Pinpoint the cell where the given text exists, returning its [x, y] midpoint coordinate. 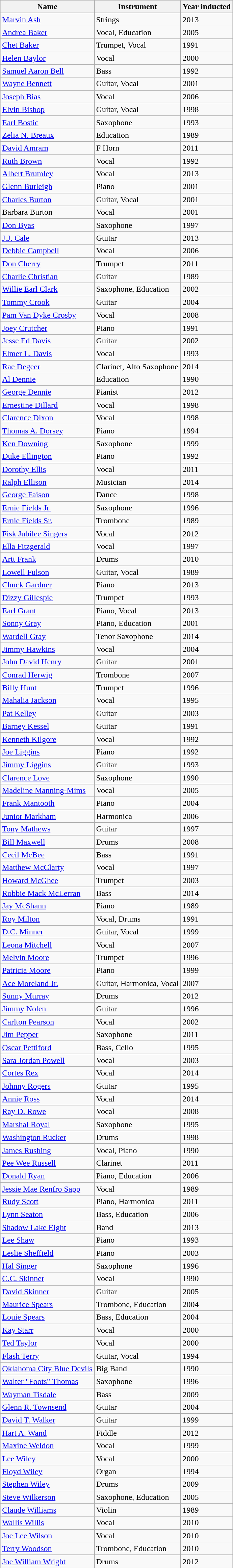
Debbie Campbell [47, 251]
Joey Crutcher [47, 328]
Tommy Crook [47, 302]
Sara Jordan Powell [47, 1060]
Floyd Wiley [47, 1471]
Piano, Harmonica [137, 1202]
George Dennie [47, 392]
Joe Lee Wilson [47, 1536]
Frank Mantooth [47, 803]
Mahalia Jackson [47, 700]
Joe William Wright [47, 1561]
C.C. Skinner [47, 1279]
Robbie Mack McLerran [47, 893]
Annie Ross [47, 1099]
Name [47, 7]
Johnny Rogers [47, 1086]
Jimmy Liggins [47, 765]
George Faison [47, 495]
Violin [137, 1510]
Hart A. Wand [47, 1433]
Matthew McClarty [47, 868]
Dizzy Gillespie [47, 598]
Junior Markham [47, 816]
Sunny Murray [47, 996]
Carlton Pearson [47, 1022]
Andrea Baker [47, 32]
Wayne Bennett [47, 84]
Trumpet, Vocal [137, 45]
Bill Maxwell [47, 842]
Dance [137, 495]
Pam Van Dyke Crosby [47, 315]
Earl Grant [47, 611]
Fisk Jubilee Singers [47, 533]
David T. Walker [47, 1420]
Al Dennie [47, 379]
Oklahoma City Blue Devils [47, 1368]
Vocal, Education [137, 32]
Don Byas [47, 225]
Ernie Fields Jr. [47, 508]
Instrument [137, 7]
Strings [137, 20]
David Skinner [47, 1292]
F Horn [137, 148]
Bass, Cello [137, 1047]
Leona Mitchell [47, 945]
Ruth Brown [47, 161]
Jessie Mae Renfro Sapp [47, 1189]
Ray D. Rowe [47, 1112]
Louie Spears [47, 1317]
Terry Woodson [47, 1548]
Samuel Aaron Bell [47, 71]
Ernie Fields Sr. [47, 521]
Cortes Rex [47, 1073]
Chuck Gardner [47, 585]
Claude Williams [47, 1510]
Wayman Tisdale [47, 1394]
Jay McShann [47, 906]
Madeline Manning-Mims [47, 791]
Year inducted [207, 7]
Sonny Gray [47, 623]
D.C. Minner [47, 932]
Ella Fitzgerald [47, 546]
Jim Pepper [47, 1035]
Howard McGhee [47, 880]
Patricia Moore [47, 970]
Jimmy Nolen [47, 1009]
Lowell Fulson [47, 572]
Piano, Vocal [137, 611]
Kay Starr [47, 1330]
Jimmy Hawkins [47, 649]
Glenn R. Townsend [47, 1407]
Walter "Foots" Thomas [47, 1381]
John David Henry [47, 662]
Pat Kelley [47, 713]
Duke Ellington [47, 456]
David Amram [47, 148]
Musician [137, 482]
Roy Milton [47, 919]
Melvin Moore [47, 957]
Guitar, Harmonica, Vocal [137, 983]
James Rushing [47, 1150]
Charles Burton [47, 200]
Leslie Sheffield [47, 1253]
Billy Hunt [47, 688]
Earl Bostic [47, 122]
J.J. Cale [47, 238]
Jesse Ed Davis [47, 341]
Don Cherry [47, 264]
Oscar Pettiford [47, 1047]
Wallis Willis [47, 1523]
Big Band [137, 1368]
Wardell Gray [47, 636]
Willie Earl Clark [47, 289]
Ace Moreland Jr. [47, 983]
Zelia N. Breaux [47, 135]
Shadow Lake Eight [47, 1227]
Harmonica [137, 816]
Maurice Spears [47, 1304]
Kenneth Kilgore [47, 739]
Lee Wiley [47, 1459]
Pee Wee Russell [47, 1163]
Ralph Ellison [47, 482]
Donald Ryan [47, 1176]
Rudy Scott [47, 1202]
Marshal Royal [47, 1124]
Clarinet [137, 1163]
Tenor Saxophone [137, 636]
Ken Downing [47, 444]
Conrad Herwig [47, 675]
Chet Baker [47, 45]
Vocal, Drums [137, 919]
Clarence Love [47, 777]
Flash Terry [47, 1356]
Glenn Burleigh [47, 187]
Barney Kessel [47, 726]
Elmer L. Davis [47, 353]
Fiddle [137, 1433]
Maxine Weldon [47, 1446]
Helen Baylor [47, 58]
Joseph Bias [47, 97]
Band [137, 1227]
Cecil McBee [47, 855]
Lynn Seaton [47, 1215]
Stephen Wiley [47, 1484]
Pianist [137, 392]
Rae Degeer [47, 366]
Marvin Ash [47, 20]
Artt Frank [47, 559]
Clarinet, Alto Saxophone [137, 366]
Elvin Bishop [47, 109]
Ted Taylor [47, 1343]
Joe Liggins [47, 752]
Hal Singer [47, 1266]
Charlie Christian [47, 276]
Albert Brumley [47, 174]
Clarence Dixon [47, 418]
Thomas A. Dorsey [47, 431]
Ernestine Dillard [47, 405]
Vocal, Piano [137, 1150]
Tony Mathews [47, 829]
Lee Shaw [47, 1240]
Steve Wilkerson [47, 1497]
Washington Rucker [47, 1137]
Dorothy Ellis [47, 469]
Organ [137, 1471]
Barbara Burton [47, 212]
